Pinpoint the cell where the given text exists, returning its (X, Y) midpoint coordinate. 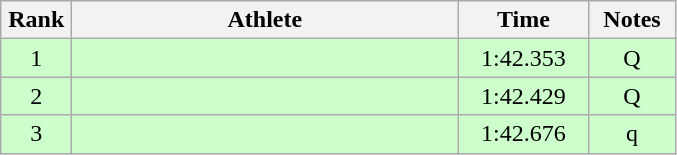
Athlete (265, 20)
1 (36, 58)
Notes (632, 20)
Time (524, 20)
q (632, 134)
1:42.429 (524, 96)
3 (36, 134)
1:42.353 (524, 58)
1:42.676 (524, 134)
Rank (36, 20)
2 (36, 96)
